Determine the (X, Y) coordinate at the center of the cell enclosing the given text.  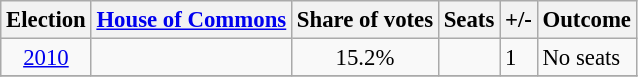
No seats (586, 58)
1 (519, 58)
Share of votes (366, 20)
Election (46, 20)
Seats (468, 20)
House of Commons (191, 20)
+/- (519, 20)
2010 (46, 58)
Outcome (586, 20)
15.2% (366, 58)
